Scan for the cell matching the given text and deliver its [X, Y] coordinate at center. 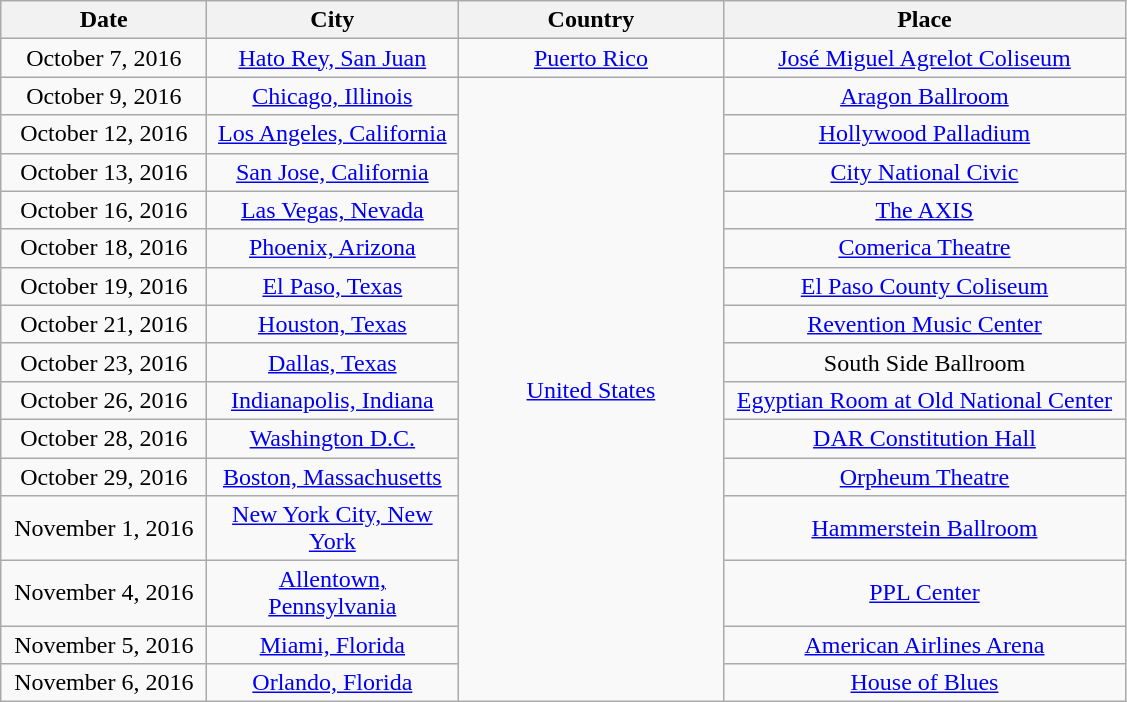
Place [924, 20]
South Side Ballroom [924, 362]
October 19, 2016 [104, 286]
Allentown, Pennsylvania [332, 594]
Indianapolis, Indiana [332, 400]
House of Blues [924, 683]
José Miguel Agrelot Coliseum [924, 58]
San Jose, California [332, 172]
Orpheum Theatre [924, 477]
Chicago, Illinois [332, 96]
Houston, Texas [332, 324]
November 6, 2016 [104, 683]
El Paso County Coliseum [924, 286]
Hammerstein Ballroom [924, 528]
City National Civic [924, 172]
Aragon Ballroom [924, 96]
Las Vegas, Nevada [332, 210]
October 13, 2016 [104, 172]
Puerto Rico [591, 58]
November 5, 2016 [104, 645]
The AXIS [924, 210]
Comerica Theatre [924, 248]
Egyptian Room at Old National Center [924, 400]
Country [591, 20]
October 16, 2016 [104, 210]
Washington D.C. [332, 438]
Miami, Florida [332, 645]
Revention Music Center [924, 324]
United States [591, 390]
PPL Center [924, 594]
Dallas, Texas [332, 362]
October 12, 2016 [104, 134]
October 23, 2016 [104, 362]
October 29, 2016 [104, 477]
October 26, 2016 [104, 400]
Hato Rey, San Juan [332, 58]
October 28, 2016 [104, 438]
October 7, 2016 [104, 58]
November 1, 2016 [104, 528]
American Airlines Arena [924, 645]
November 4, 2016 [104, 594]
New York City, New York [332, 528]
Boston, Massachusetts [332, 477]
Orlando, Florida [332, 683]
October 18, 2016 [104, 248]
Date [104, 20]
Phoenix, Arizona [332, 248]
Hollywood Palladium [924, 134]
October 9, 2016 [104, 96]
City [332, 20]
El Paso, Texas [332, 286]
October 21, 2016 [104, 324]
DAR Constitution Hall [924, 438]
Los Angeles, California [332, 134]
